Pinpoint the cell where the given text exists, returning its (X, Y) midpoint coordinate. 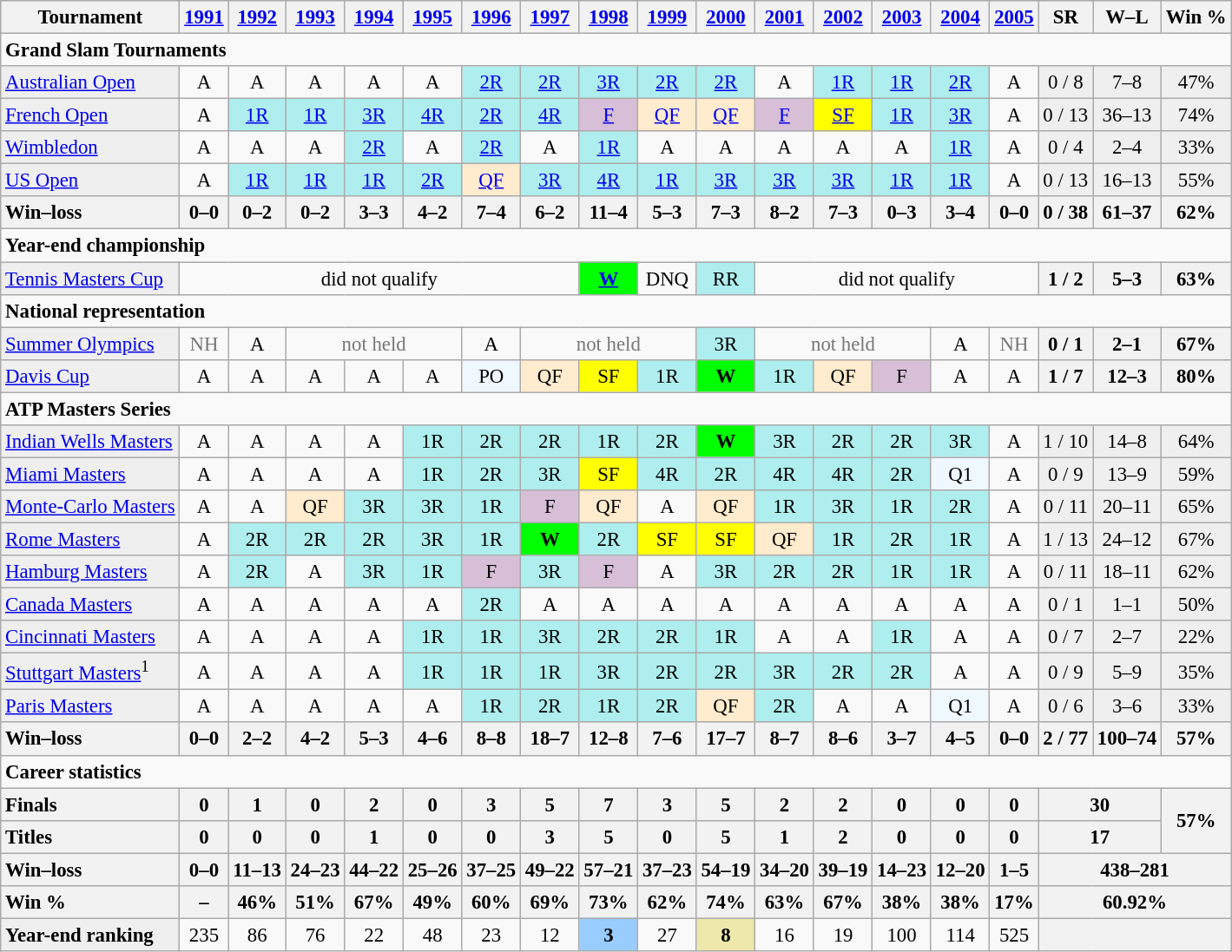
100–74 (1127, 739)
2000 (726, 17)
2–7 (1127, 637)
1992 (257, 17)
8–6 (843, 739)
Stuttgart Masters1 (90, 672)
16–13 (1127, 181)
60.92% (1135, 903)
2–4 (1127, 148)
46% (257, 903)
49% (432, 903)
64% (1196, 442)
8–2 (785, 213)
2001 (785, 17)
39–19 (843, 870)
DNQ (668, 279)
Hamburg Masters (90, 572)
Rome Masters (90, 539)
100 (902, 935)
1994 (374, 17)
0 / 4 (1066, 148)
Tennis Masters Cup (90, 279)
2 / 77 (1066, 739)
47% (1196, 82)
2004 (960, 17)
7 (609, 804)
3–4 (960, 213)
7–4 (491, 213)
1999 (668, 17)
Monte-Carlo Masters (90, 507)
1993 (315, 17)
73% (609, 903)
1995 (432, 17)
French Open (90, 115)
36–13 (1127, 115)
18–7 (550, 739)
50% (1196, 605)
69% (550, 903)
1 / 10 (1066, 442)
Paris Masters (90, 706)
30 (1099, 804)
14–8 (1127, 442)
54–19 (726, 870)
24–12 (1127, 539)
11–13 (257, 870)
22 (374, 935)
1 / 7 (1066, 376)
49–22 (550, 870)
PO (491, 376)
1997 (550, 17)
Finals (90, 804)
0 / 8 (1066, 82)
3–3 (374, 213)
37–23 (668, 870)
W–L (1127, 17)
51% (315, 903)
Career statistics (616, 771)
2003 (902, 17)
National representation (616, 311)
Canada Masters (90, 605)
8 (726, 935)
12–8 (609, 739)
2002 (843, 17)
17–7 (726, 739)
7–6 (668, 739)
Grand Slam Tournaments (616, 50)
57–21 (609, 870)
RR (726, 279)
Australian Open (90, 82)
438–281 (1135, 870)
Miami Masters (90, 474)
37–25 (491, 870)
60% (491, 903)
44–22 (374, 870)
18–11 (1127, 572)
Wimbledon (90, 148)
12–3 (1127, 376)
1996 (491, 17)
13–9 (1127, 474)
1 / 13 (1066, 539)
23 (491, 935)
SR (1066, 17)
11–4 (609, 213)
25–26 (432, 870)
59% (1196, 474)
Indian Wells Masters (90, 442)
3–7 (902, 739)
1998 (609, 17)
34–20 (785, 870)
Year-end championship (616, 246)
86 (257, 935)
– (204, 903)
8–7 (785, 739)
Tournament (90, 17)
65% (1196, 507)
0 / 6 (1066, 706)
7–8 (1127, 82)
27 (668, 935)
2–1 (1127, 344)
14–23 (902, 870)
17 (1099, 837)
114 (960, 935)
61–37 (1127, 213)
3–6 (1127, 706)
20–11 (1127, 507)
55% (1196, 181)
Year-end ranking (90, 935)
6–2 (550, 213)
5–9 (1127, 672)
1 / 2 (1066, 279)
4–5 (960, 739)
12 (550, 935)
35% (1196, 672)
2005 (1014, 17)
48 (432, 935)
ATP Masters Series (616, 409)
19 (843, 935)
0 / 38 (1066, 213)
17% (1014, 903)
12–20 (960, 870)
525 (1014, 935)
8–8 (491, 739)
0 / 7 (1066, 637)
1–5 (1014, 870)
2–2 (257, 739)
US Open (90, 181)
76 (315, 935)
0–3 (902, 213)
Titles (90, 837)
16 (785, 935)
24–23 (315, 870)
Summer Olympics (90, 344)
Cincinnati Masters (90, 637)
235 (204, 935)
Davis Cup (90, 376)
1991 (204, 17)
4–6 (432, 739)
1–1 (1127, 605)
22% (1196, 637)
80% (1196, 376)
